Identify which cell holds the provided text, then report its (x, y) central coordinate. 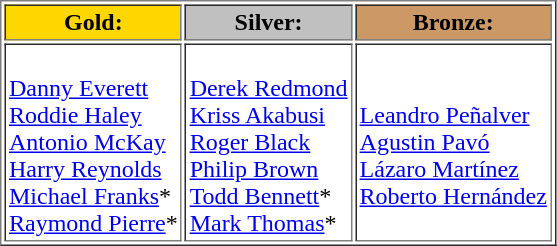
Bronze: (453, 22)
Danny EverettRoddie HaleyAntonio McKayHarry ReynoldsMichael Franks*Raymond Pierre* (93, 143)
Derek RedmondKriss AkabusiRoger BlackPhilip BrownTodd Bennett*Mark Thomas* (268, 143)
Gold: (93, 22)
Silver: (268, 22)
Leandro PeñalverAgustin PavóLázaro MartínezRoberto Hernández (453, 143)
